Return the [X, Y] coordinate for the center point of the cell that contains the specified text.  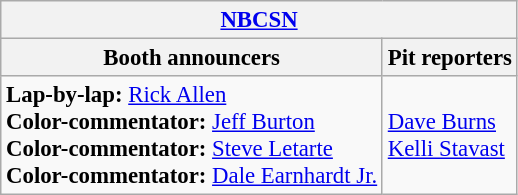
NBCSN [260, 20]
Pit reporters [450, 58]
Booth announcers [192, 58]
Dave BurnsKelli Stavast [450, 136]
Lap-by-lap: Rick AllenColor-commentator: Jeff BurtonColor-commentator: Steve LetarteColor-commentator: Dale Earnhardt Jr. [192, 136]
